Find where the given text appears and provide that cell's center as (X, Y) coordinate. 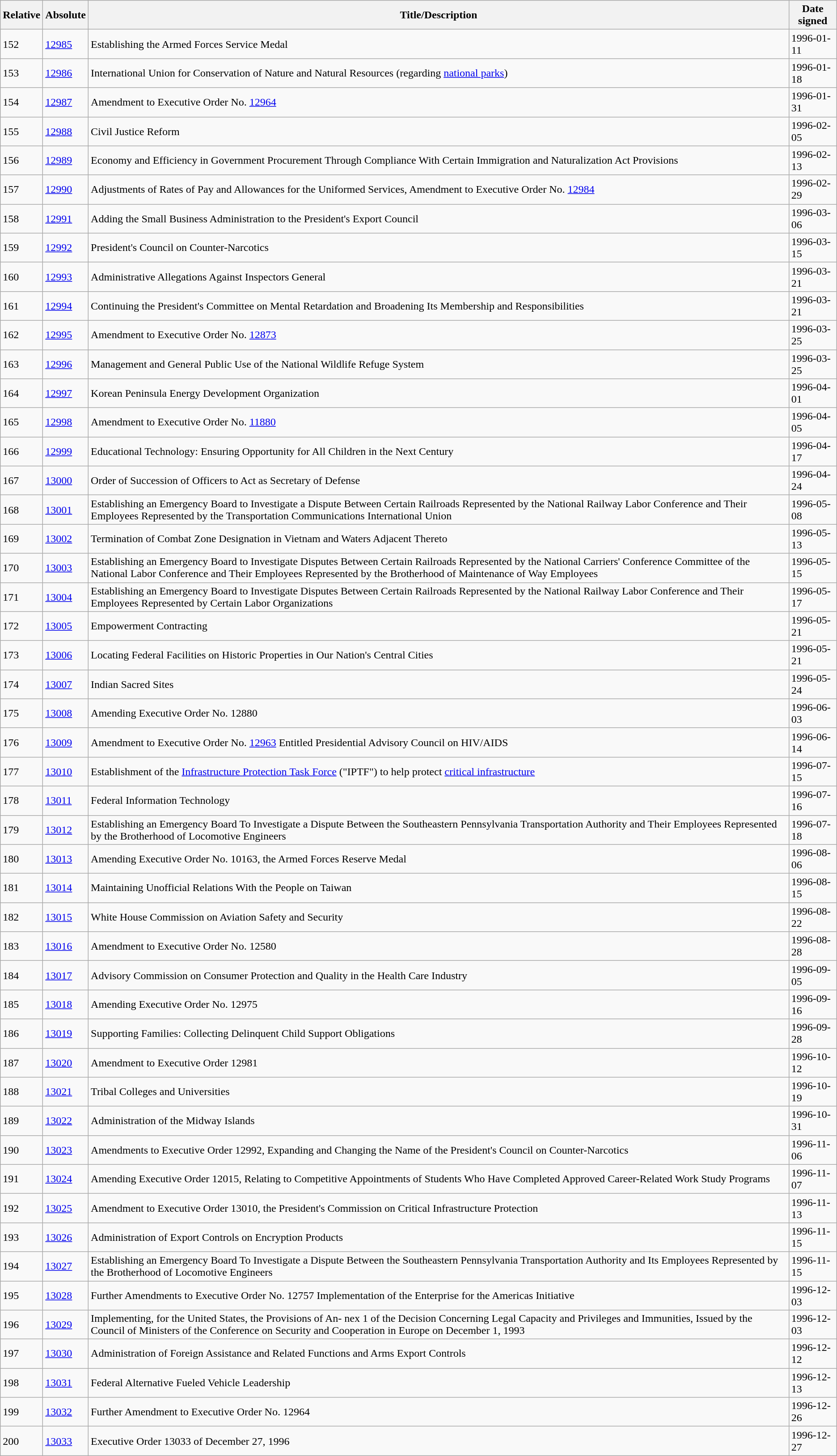
158 (21, 218)
1996-02-13 (813, 160)
13024 (66, 1179)
185 (21, 1005)
169 (21, 539)
1996-04-24 (813, 480)
196 (21, 1325)
12986 (66, 73)
1996-08-15 (813, 888)
163 (21, 364)
13011 (66, 801)
1996-05-17 (813, 597)
1996-01-18 (813, 73)
173 (21, 655)
Establishment of the Infrastructure Protection Task Force ("IPTF") to help protect critical infrastructure (439, 771)
12988 (66, 132)
164 (21, 394)
175 (21, 713)
1996-03-06 (813, 218)
162 (21, 335)
12992 (66, 248)
Federal Alternative Fueled Vehicle Leadership (439, 1383)
13031 (66, 1383)
182 (21, 917)
1996-05-15 (813, 568)
1996-09-16 (813, 1005)
157 (21, 190)
1996-01-11 (813, 44)
Management and General Public Use of the National Wildlife Refuge System (439, 364)
13002 (66, 539)
Amendment to Executive Order 12981 (439, 1063)
13032 (66, 1412)
12993 (66, 276)
13021 (66, 1091)
Locating Federal Facilities on Historic Properties in Our Nation's Central Cities (439, 655)
1996-02-29 (813, 190)
1996-12-12 (813, 1354)
Advisory Commission on Consumer Protection and Quality in the Health Care Industry (439, 975)
Date signed (813, 15)
1996-11-06 (813, 1150)
187 (21, 1063)
13008 (66, 713)
191 (21, 1179)
178 (21, 801)
13016 (66, 947)
13000 (66, 480)
Amendment to Executive Order No. 12964 (439, 102)
13022 (66, 1121)
Order of Succession of Officers to Act as Secretary of Defense (439, 480)
Executive Order 13033 of December 27, 1996 (439, 1441)
165 (21, 422)
13020 (66, 1063)
199 (21, 1412)
190 (21, 1150)
1996-04-01 (813, 394)
154 (21, 102)
12995 (66, 335)
12985 (66, 44)
12994 (66, 306)
Administration of the Midway Islands (439, 1121)
13026 (66, 1237)
1996-06-14 (813, 743)
1996-08-06 (813, 859)
1996-12-27 (813, 1441)
197 (21, 1354)
1996-04-05 (813, 422)
174 (21, 684)
1996-06-03 (813, 713)
186 (21, 1033)
1996-09-05 (813, 975)
Relative (21, 15)
153 (21, 73)
Adjustments of Rates of Pay and Allowances for the Uniformed Services, Amendment to Executive Order No. 12984 (439, 190)
President's Council on Counter-Narcotics (439, 248)
13001 (66, 510)
13009 (66, 743)
13012 (66, 829)
1996-08-22 (813, 917)
13005 (66, 626)
Amendment to Executive Order No. 11880 (439, 422)
Educational Technology: Ensuring Opportunity for All Children in the Next Century (439, 452)
Tribal Colleges and Universities (439, 1091)
1996-11-13 (813, 1208)
1996-08-28 (813, 947)
1996-03-15 (813, 248)
Amending Executive Order No. 12975 (439, 1005)
180 (21, 859)
168 (21, 510)
Amending Executive Order No. 12880 (439, 713)
160 (21, 276)
1996-05-13 (813, 539)
13029 (66, 1325)
1996-12-13 (813, 1383)
Korean Peninsula Energy Development Organization (439, 394)
Continuing the President's Committee on Mental Retardation and Broadening Its Membership and Responsibilities (439, 306)
13017 (66, 975)
Amendment to Executive Order No. 12580 (439, 947)
13004 (66, 597)
170 (21, 568)
181 (21, 888)
Absolute (66, 15)
13023 (66, 1150)
1996-05-24 (813, 684)
192 (21, 1208)
172 (21, 626)
12990 (66, 190)
Civil Justice Reform (439, 132)
1996-04-17 (813, 452)
13010 (66, 771)
1996-05-08 (813, 510)
Further Amendment to Executive Order No. 12964 (439, 1412)
Termination of Combat Zone Designation in Vietnam and Waters Adjacent Thereto (439, 539)
171 (21, 597)
12999 (66, 452)
Amending Executive Order 12015, Relating to Competitive Appointments of Students Who Have Completed Approved Career-Related Work Study Programs (439, 1179)
194 (21, 1266)
13013 (66, 859)
Administration of Foreign Assistance and Related Functions and Arms Export Controls (439, 1354)
13033 (66, 1441)
1996-07-16 (813, 801)
183 (21, 947)
167 (21, 480)
1996-01-31 (813, 102)
184 (21, 975)
13028 (66, 1295)
1996-07-15 (813, 771)
195 (21, 1295)
176 (21, 743)
166 (21, 452)
13007 (66, 684)
Supporting Families: Collecting Delinquent Child Support Obligations (439, 1033)
12987 (66, 102)
1996-07-18 (813, 829)
13018 (66, 1005)
177 (21, 771)
12998 (66, 422)
White House Commission on Aviation Safety and Security (439, 917)
1996-10-12 (813, 1063)
1996-10-31 (813, 1121)
189 (21, 1121)
13019 (66, 1033)
1996-10-19 (813, 1091)
152 (21, 44)
12996 (66, 364)
1996-09-28 (813, 1033)
159 (21, 248)
188 (21, 1091)
1996-11-07 (813, 1179)
Maintaining Unofficial Relations With the People on Taiwan (439, 888)
193 (21, 1237)
1996-12-26 (813, 1412)
13027 (66, 1266)
13030 (66, 1354)
156 (21, 160)
13025 (66, 1208)
Administrative Allegations Against Inspectors General (439, 276)
Amendment to Executive Order 13010, the President's Commission on Critical Infrastructure Protection (439, 1208)
Amendment to Executive Order No. 12873 (439, 335)
Further Amendments to Executive Order No. 12757 Implementation of the Enterprise for the Americas Initiative (439, 1295)
Title/Description (439, 15)
12997 (66, 394)
Adding the Small Business Administration to the President's Export Council (439, 218)
179 (21, 829)
Administration of Export Controls on Encryption Products (439, 1237)
Amendment to Executive Order No. 12963 Entitled Presidential Advisory Council on HIV/AIDS (439, 743)
13003 (66, 568)
Empowerment Contracting (439, 626)
198 (21, 1383)
13014 (66, 888)
Establishing the Armed Forces Service Medal (439, 44)
1996-02-05 (813, 132)
200 (21, 1441)
Economy and Efficiency in Government Procurement Through Compliance With Certain Immigration and Naturalization Act Provisions (439, 160)
13015 (66, 917)
12989 (66, 160)
13006 (66, 655)
155 (21, 132)
12991 (66, 218)
161 (21, 306)
Amending Executive Order No. 10163, the Armed Forces Reserve Medal (439, 859)
Federal Information Technology (439, 801)
Amendments to Executive Order 12992, Expanding and Changing the Name of the President's Council on Counter-Narcotics (439, 1150)
International Union for Conservation of Nature and Natural Resources (regarding national parks) (439, 73)
Indian Sacred Sites (439, 684)
